Return the (X, Y) coordinate for the center point of the cell that contains the specified text.  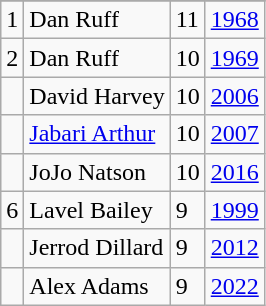
1 (12, 20)
Jerrod Dillard (97, 248)
11 (188, 20)
Alex Adams (97, 286)
2 (12, 58)
2006 (234, 96)
Jabari Arthur (97, 134)
Lavel Bailey (97, 210)
2022 (234, 286)
2012 (234, 248)
2007 (234, 134)
JoJo Natson (97, 172)
1999 (234, 210)
2016 (234, 172)
1968 (234, 20)
6 (12, 210)
1969 (234, 58)
David Harvey (97, 96)
